Scan for the cell matching the given text and deliver its [X, Y] coordinate at center. 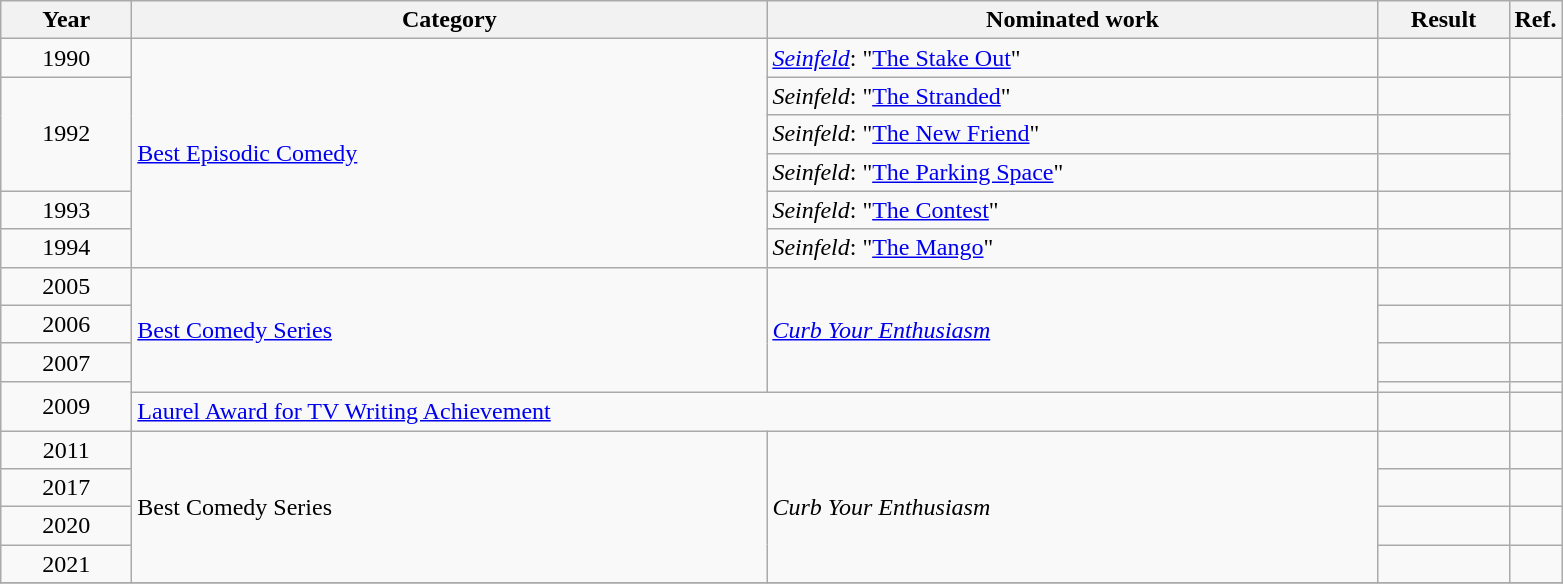
1993 [66, 210]
Best Episodic Comedy [450, 153]
Year [66, 20]
Seinfeld: "The Mango" [1072, 248]
2007 [66, 362]
Seinfeld: "The Stranded" [1072, 96]
1992 [66, 134]
2021 [66, 564]
1994 [66, 248]
2011 [66, 449]
Laurel Award for TV Writing Achievement [755, 411]
2009 [66, 406]
Result [1444, 20]
Seinfeld: "The New Friend" [1072, 134]
Category [450, 20]
2006 [66, 324]
Seinfeld: "The Stake Out" [1072, 58]
Seinfeld: "The Contest" [1072, 210]
Nominated work [1072, 20]
2020 [66, 526]
Seinfeld: "The Parking Space" [1072, 172]
2017 [66, 488]
2005 [66, 286]
Ref. [1536, 20]
1990 [66, 58]
